Identify which cell holds the provided text, then report its (x, y) central coordinate. 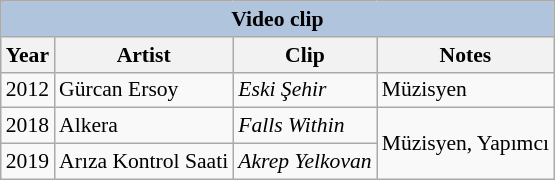
Falls Within (304, 126)
2019 (28, 162)
Akrep Yelkovan (304, 162)
Eski Şehir (304, 90)
Video clip (278, 19)
Müzisyen, Yapımcı (466, 144)
Clip (304, 55)
Year (28, 55)
2018 (28, 126)
Arıza Kontrol Saati (144, 162)
2012 (28, 90)
Artist (144, 55)
Notes (466, 55)
Gürcan Ersoy (144, 90)
Alkera (144, 126)
Müzisyen (466, 90)
